Find where the given text appears and provide that cell's center as [X, Y] coordinate. 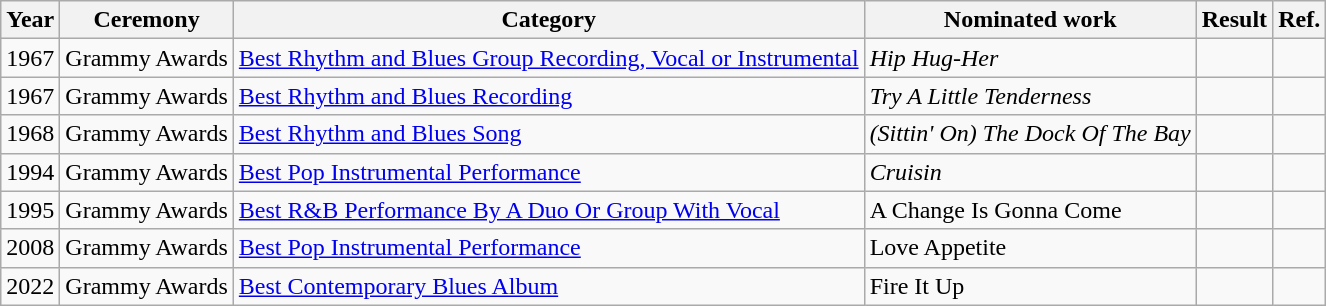
Result [1234, 20]
Cruisin [1030, 172]
Nominated work [1030, 20]
Love Appetite [1030, 248]
Fire It Up [1030, 286]
Ref. [1300, 20]
2008 [30, 248]
Try A Little Tenderness [1030, 96]
1995 [30, 210]
1968 [30, 134]
Best Rhythm and Blues Recording [548, 96]
2022 [30, 286]
(Sittin' On) The Dock Of The Bay [1030, 134]
Category [548, 20]
Ceremony [147, 20]
Best Rhythm and Blues Group Recording, Vocal or Instrumental [548, 58]
A Change Is Gonna Come [1030, 210]
Year [30, 20]
1994 [30, 172]
Best R&B Performance By A Duo Or Group With Vocal [548, 210]
Best Contemporary Blues Album [548, 286]
Hip Hug-Her [1030, 58]
Best Rhythm and Blues Song [548, 134]
